From the cell containing the given text, extract its center point as [x, y] coordinate. 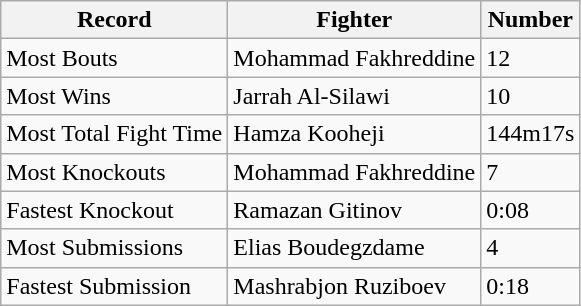
Most Total Fight Time [114, 134]
Fighter [354, 20]
Record [114, 20]
10 [530, 96]
144m17s [530, 134]
Fastest Submission [114, 286]
0:08 [530, 210]
Ramazan Gitinov [354, 210]
Most Submissions [114, 248]
Mashrabjon Ruziboev [354, 286]
Most Knockouts [114, 172]
4 [530, 248]
Most Wins [114, 96]
7 [530, 172]
Number [530, 20]
Fastest Knockout [114, 210]
Hamza Kooheji [354, 134]
Jarrah Al-Silawi [354, 96]
0:18 [530, 286]
Elias Boudegzdame [354, 248]
Most Bouts [114, 58]
12 [530, 58]
